Detect which cell encompasses the target text, then output its (x, y) center coordinate. 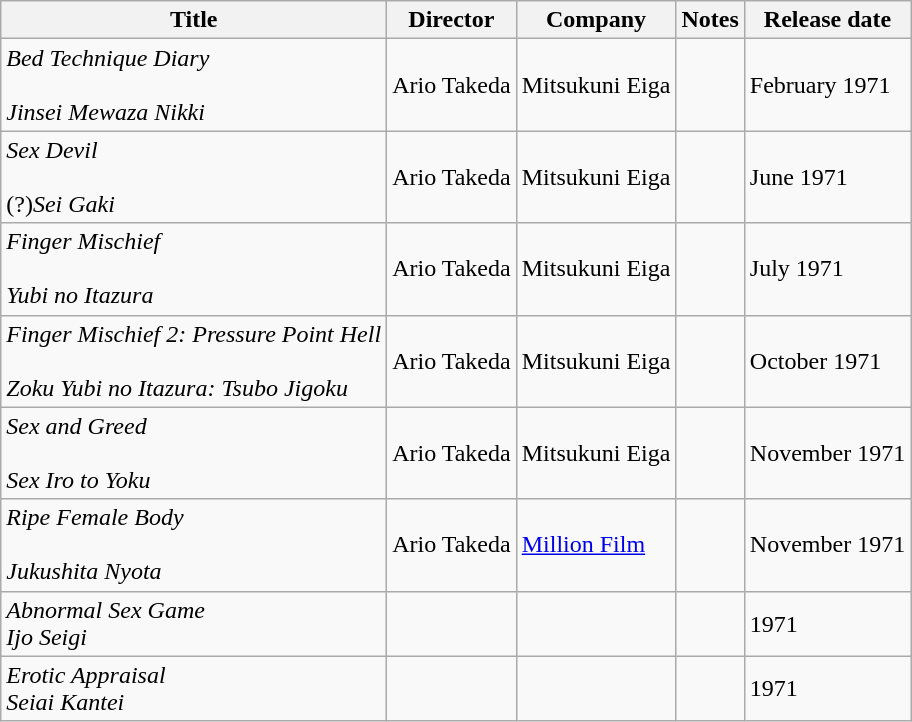
Sex Devil(?)Sei Gaki (194, 177)
Abnormal Sex GameIjo Seigi (194, 624)
Finger MischiefYubi no Itazura (194, 269)
Title (194, 20)
Erotic AppraisalSeiai Kantei (194, 688)
June 1971 (827, 177)
Notes (710, 20)
Release date (827, 20)
February 1971 (827, 85)
July 1971 (827, 269)
Ripe Female BodyJukushita Nyota (194, 545)
Sex and GreedSex Iro to Yoku (194, 453)
Finger Mischief 2: Pressure Point HellZoku Yubi no Itazura: Tsubo Jigoku (194, 361)
Million Film (596, 545)
October 1971 (827, 361)
Director (452, 20)
Bed Technique DiaryJinsei Mewaza Nikki (194, 85)
Company (596, 20)
